Extract the (x, y) coordinate from the center of the cell holding the provided text.  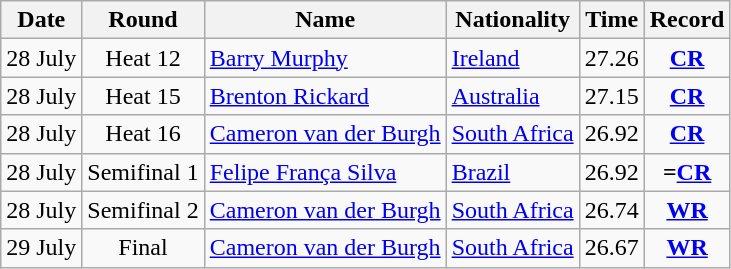
Semifinal 1 (143, 172)
Ireland (512, 58)
Final (143, 248)
26.74 (612, 210)
=CR (687, 172)
Brazil (512, 172)
27.15 (612, 96)
Nationality (512, 20)
Heat 16 (143, 134)
Record (687, 20)
Brenton Rickard (325, 96)
27.26 (612, 58)
Name (325, 20)
Round (143, 20)
Heat 12 (143, 58)
26.67 (612, 248)
Barry Murphy (325, 58)
Date (42, 20)
Heat 15 (143, 96)
Felipe França Silva (325, 172)
Time (612, 20)
Semifinal 2 (143, 210)
29 July (42, 248)
Australia (512, 96)
